Return the [x, y] coordinate for the center point of the cell that contains the specified text.  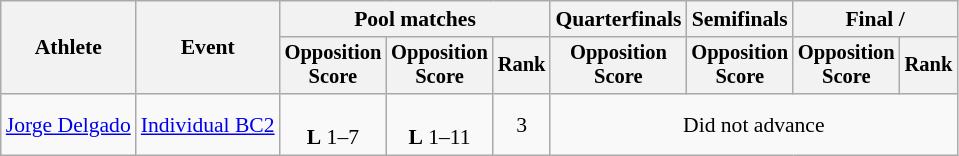
Event [208, 48]
Pool matches [416, 19]
Quarterfinals [618, 19]
Individual BC2 [208, 124]
Did not advance [754, 124]
L 1–7 [334, 124]
L 1–11 [440, 124]
Athlete [68, 48]
Semifinals [740, 19]
3 [522, 124]
Final / [875, 19]
Jorge Delgado [68, 124]
